For the text-containing cell, return its midpoint in [x, y] coordinate format. 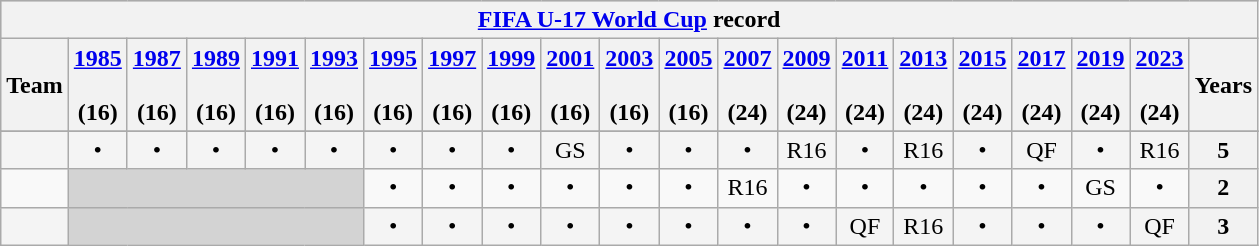
1985(16) [98, 85]
Years [1223, 85]
2023(24) [1160, 85]
2011(24) [865, 85]
1997(16) [452, 85]
2003(16) [630, 85]
5 [1223, 150]
2013(24) [924, 85]
1995(16) [394, 85]
1987(16) [156, 85]
2007(24) [748, 85]
1989(16) [216, 85]
3 [1223, 226]
2001(16) [570, 85]
FIFA U-17 World Cup record [630, 20]
2019(24) [1100, 85]
1993(16) [334, 85]
2005(16) [688, 85]
2017(24) [1042, 85]
Team [35, 85]
2009(24) [806, 85]
1991(16) [274, 85]
2 [1223, 188]
1999(16) [512, 85]
2015(24) [982, 85]
